Output the (x, y) coordinate of the center of the cell containing the given text.  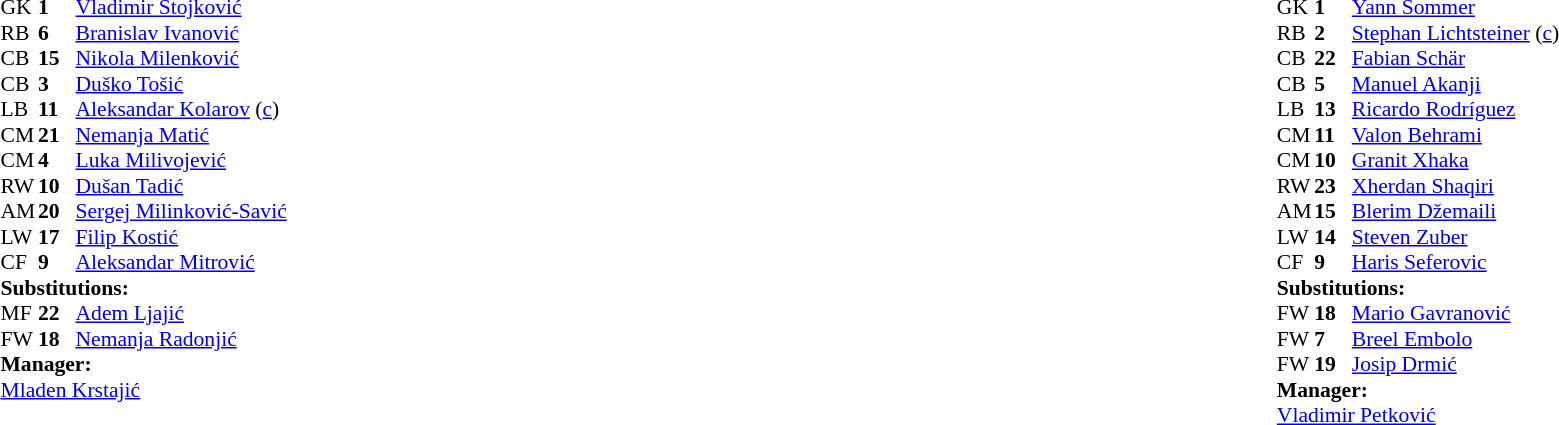
5 (1333, 84)
3 (57, 84)
Fabian Schär (1456, 59)
Xherdan Shaqiri (1456, 186)
20 (57, 211)
21 (57, 135)
Nemanja Radonjić (182, 339)
14 (1333, 237)
Aleksandar Mitrović (182, 263)
MF (19, 313)
Stephan Lichtsteiner (c) (1456, 33)
Filip Kostić (182, 237)
Luka Milivojević (182, 161)
Manuel Akanji (1456, 84)
Nikola Milenković (182, 59)
Duško Tošić (182, 84)
Blerim Džemaili (1456, 211)
Nemanja Matić (182, 135)
17 (57, 237)
Steven Zuber (1456, 237)
Branislav Ivanović (182, 33)
Mladen Krstajić (143, 390)
Sergej Milinković-Savić (182, 211)
Haris Seferovic (1456, 263)
Josip Drmić (1456, 365)
Aleksandar Kolarov (c) (182, 109)
4 (57, 161)
Adem Ljajić (182, 313)
Ricardo Rodríguez (1456, 109)
6 (57, 33)
Breel Embolo (1456, 339)
23 (1333, 186)
Mario Gavranović (1456, 313)
19 (1333, 365)
2 (1333, 33)
Dušan Tadić (182, 186)
Granit Xhaka (1456, 161)
Valon Behrami (1456, 135)
7 (1333, 339)
13 (1333, 109)
